Extract the (X, Y) coordinate from the center of the cell holding the provided text.  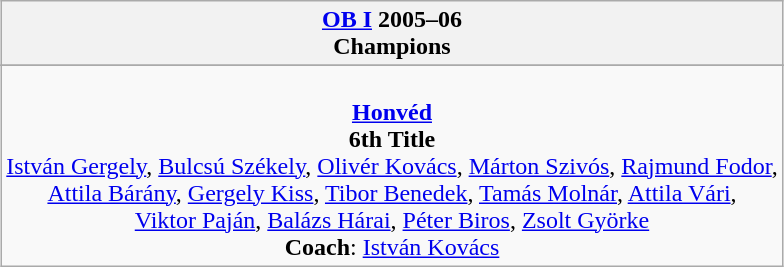
OB I 2005–06Champions (392, 34)
